Search for the cell housing the specified text and yield its (x, y) center coordinate. 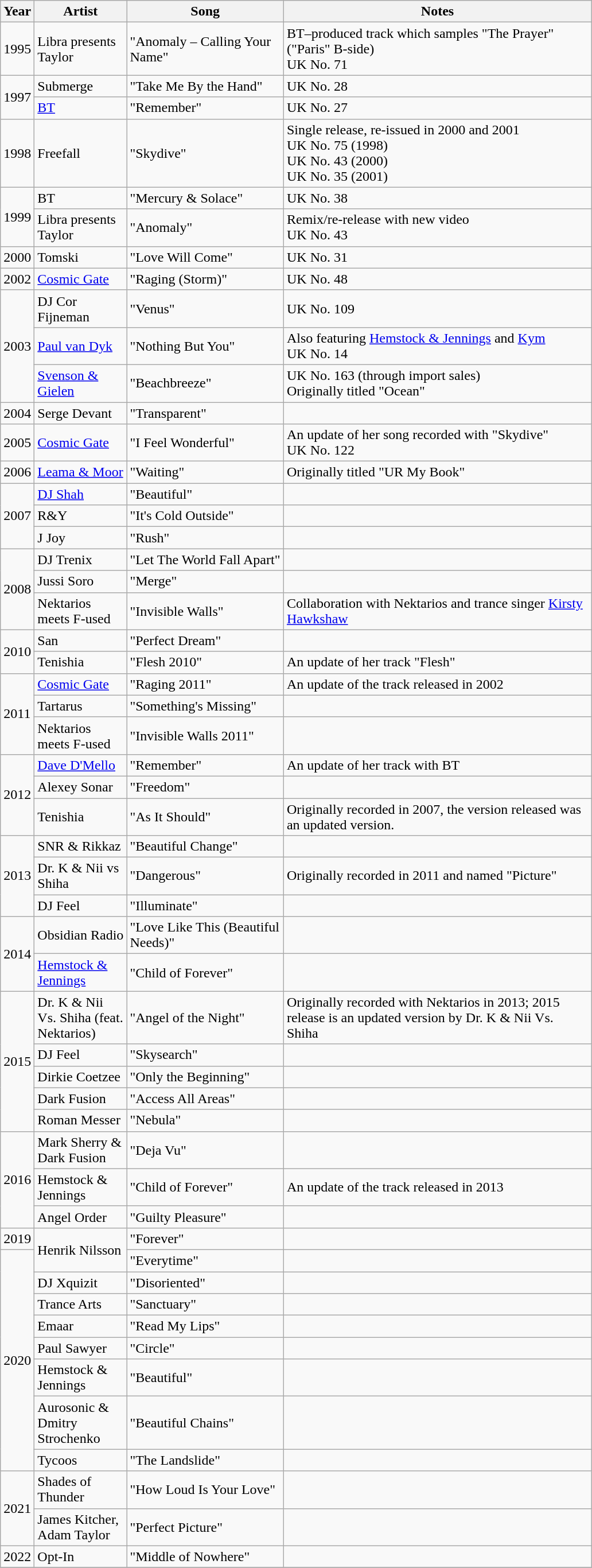
Single release, re-issued in 2000 and 2001UK No. 75 (1998)UK No. 43 (2000)UK No. 35 (2001) (437, 153)
UK No. 31 (437, 257)
Dr. K & Nii vs Shiha (80, 876)
"Raging 2011" (205, 684)
2014 (17, 954)
"Only the Beginning" (205, 1077)
Artist (80, 11)
Mark Sherry & Dark Fusion (80, 1150)
SNR & Rikkaz (80, 847)
Tartarus (80, 706)
San (80, 641)
"Sanctuary" (205, 1305)
2016 (17, 1179)
2015 (17, 1061)
An update of the track released in 2002 (437, 684)
Paul van Dyk (80, 346)
Trance Arts (80, 1305)
"Deja Vu" (205, 1150)
2021 (17, 1508)
"Merge" (205, 581)
Aurosonic & Dmitry Strochenko (80, 1423)
"Something's Missing" (205, 706)
"It's Cold Outside" (205, 516)
2019 (17, 1239)
Jussi Soro (80, 581)
Angel Order (80, 1217)
"Dangerous" (205, 876)
"As It Should" (205, 816)
Obsidian Radio (80, 936)
UK No. 163 (through import sales)Originally titled "Ocean" (437, 383)
Dark Fusion (80, 1099)
Tycoos (80, 1460)
BT–produced track which samples "The Prayer" ("Paris" B-side)UK No. 71 (437, 49)
DJ Shah (80, 494)
Originally recorded with Nektarios in 2013; 2015 release is an updated version by Dr. K & Nii Vs. Shiha (437, 1018)
Emaar (80, 1326)
Dirkie Coetzee (80, 1077)
"Love Like This (Beautiful Needs)" (205, 936)
J Joy (80, 538)
UK No. 28 (437, 86)
"Invisible Walls" (205, 611)
1998 (17, 153)
"Let The World Fall Apart" (205, 560)
"Nebula" (205, 1120)
An update of her song recorded with "Skydive"UK No. 122 (437, 443)
DJ Trenix (80, 560)
"How Loud Is Your Love" (205, 1490)
1997 (17, 97)
"Nothing But You" (205, 346)
Originally recorded in 2007, the version released was an updated version. (437, 816)
DJ Xquizit (80, 1283)
2004 (17, 413)
Freefall (80, 153)
Also featuring Hemstock & Jennings and KymUK No. 14 (437, 346)
"The Landslide" (205, 1460)
Remix/re-release with new videoUK No. 43 (437, 227)
"Perfect Picture" (205, 1527)
UK No. 48 (437, 279)
"Guilty Pleasure" (205, 1217)
2005 (17, 443)
"Flesh 2010" (205, 662)
An update of her track with BT (437, 765)
An update of the track released in 2013 (437, 1187)
"Rush" (205, 538)
"Middle of Nowhere" (205, 1557)
"Invisible Walls 2011" (205, 736)
Henrik Nilsson (80, 1249)
"Skysearch" (205, 1055)
"Venus" (205, 309)
1999 (17, 217)
"Perfect Dream" (205, 641)
"Beautiful Change" (205, 847)
James Kitcher, Adam Taylor (80, 1527)
Song (205, 11)
R&Y (80, 516)
2000 (17, 257)
"Take Me By the Hand" (205, 86)
"Love Will Come" (205, 257)
"Disoriented" (205, 1283)
DJ Cor Fijneman (80, 309)
2007 (17, 516)
1995 (17, 49)
"Raging (Storm)" (205, 279)
2012 (17, 794)
Opt-In (80, 1557)
2010 (17, 651)
2011 (17, 714)
"Angel of the Night" (205, 1018)
Dave D'Mello (80, 765)
2008 (17, 589)
Shades of Thunder (80, 1490)
Serge Devant (80, 413)
"Access All Areas" (205, 1099)
UK No. 109 (437, 309)
"Illuminate" (205, 906)
"Anomaly" (205, 227)
Alexey Sonar (80, 787)
"I Feel Wonderful" (205, 443)
Collaboration with Nektarios and trance singer Kirsty Hawkshaw (437, 611)
Originally titled "UR My Book" (437, 472)
An update of her track "Flesh" (437, 662)
Notes (437, 11)
Svenson & Gielen (80, 383)
Dr. K & Nii Vs. Shiha (feat. Nektarios) (80, 1018)
"Forever" (205, 1239)
Originally recorded in 2011 and named "Picture" (437, 876)
"Circle" (205, 1348)
UK No. 27 (437, 108)
"Transparent" (205, 413)
"Waiting" (205, 472)
2003 (17, 346)
UK No. 38 (437, 198)
2020 (17, 1360)
Tomski (80, 257)
Year (17, 11)
2006 (17, 472)
2022 (17, 1557)
"Mercury & Solace" (205, 198)
2002 (17, 279)
"Read My Lips" (205, 1326)
"Anomaly – Calling Your Name" (205, 49)
"Everytime" (205, 1260)
Roman Messer (80, 1120)
Paul Sawyer (80, 1348)
Leama & Moor (80, 472)
"Skydive" (205, 153)
"Beautiful Chains" (205, 1423)
Submerge (80, 86)
"Freedom" (205, 787)
"Beachbreeze" (205, 383)
2013 (17, 876)
